Return [x, y] of the center of cell containing provided text 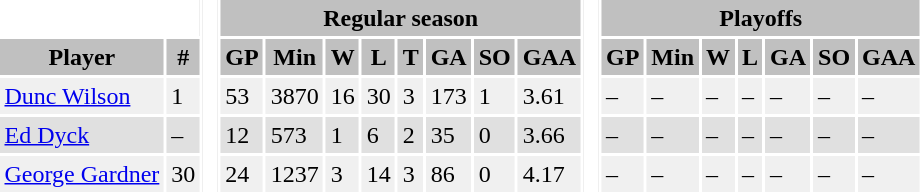
35 [448, 135]
6 [378, 135]
16 [342, 96]
3.61 [549, 96]
Playoffs [761, 18]
Regular season [401, 18]
2 [410, 135]
T [410, 57]
George Gardner [82, 174]
3870 [294, 96]
53 [242, 96]
573 [294, 135]
86 [448, 174]
1237 [294, 174]
Player [82, 57]
Ed Dyck [82, 135]
Dunc Wilson [82, 96]
# [184, 57]
4.17 [549, 174]
173 [448, 96]
14 [378, 174]
3.66 [549, 135]
12 [242, 135]
24 [242, 174]
